From the cell containing the given text, extract its center point as (x, y) coordinate. 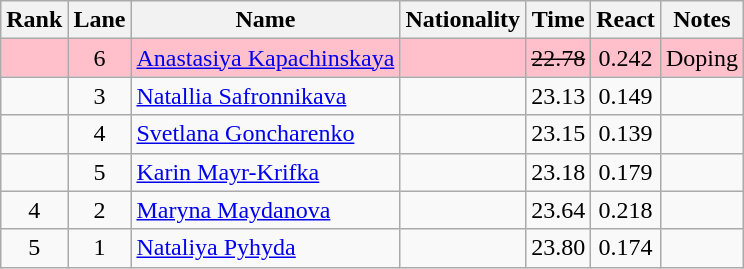
Karin Mayr-Krifka (266, 172)
23.64 (558, 210)
React (626, 20)
Anastasiya Kapachinskaya (266, 58)
23.18 (558, 172)
22.78 (558, 58)
23.80 (558, 248)
Lane (100, 20)
Time (558, 20)
Svetlana Goncharenko (266, 134)
0.139 (626, 134)
0.218 (626, 210)
Nationality (463, 20)
Name (266, 20)
2 (100, 210)
3 (100, 96)
6 (100, 58)
23.13 (558, 96)
Notes (702, 20)
Natallia Safronnikava (266, 96)
Rank (34, 20)
0.179 (626, 172)
Doping (702, 58)
0.174 (626, 248)
1 (100, 248)
0.149 (626, 96)
23.15 (558, 134)
Maryna Maydanova (266, 210)
Nataliya Pyhyda (266, 248)
0.242 (626, 58)
